Pinpoint the cell where the given text exists, returning its [X, Y] midpoint coordinate. 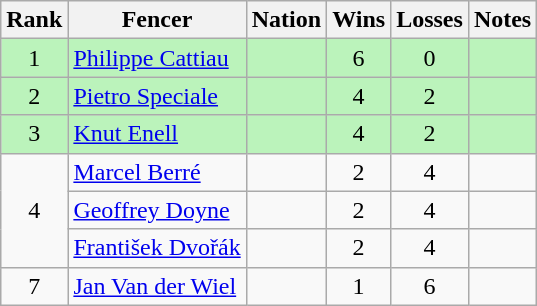
Jan Van der Wiel [157, 286]
František Dvořák [157, 248]
Philippe Cattiau [157, 58]
7 [34, 286]
Nation [286, 20]
Knut Enell [157, 134]
Notes [502, 20]
Losses [430, 20]
Marcel Berré [157, 172]
Rank [34, 20]
3 [34, 134]
Wins [359, 20]
Fencer [157, 20]
Geoffrey Doyne [157, 210]
0 [430, 58]
Pietro Speciale [157, 96]
